Output the [X, Y] coordinate of the center of the cell containing the given text.  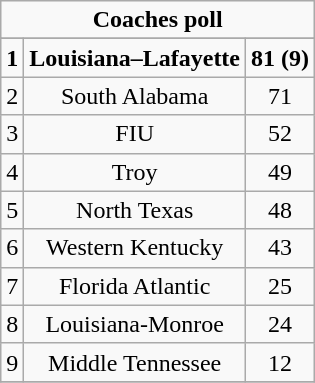
43 [280, 248]
Florida Atlantic [135, 286]
Louisiana-Monroe [135, 324]
South Alabama [135, 96]
6 [12, 248]
71 [280, 96]
5 [12, 210]
North Texas [135, 210]
12 [280, 362]
Middle Tennessee [135, 362]
49 [280, 172]
Troy [135, 172]
81 (9) [280, 58]
7 [12, 286]
9 [12, 362]
24 [280, 324]
2 [12, 96]
52 [280, 134]
Louisiana–Lafayette [135, 58]
3 [12, 134]
Coaches poll [158, 20]
8 [12, 324]
1 [12, 58]
Western Kentucky [135, 248]
48 [280, 210]
4 [12, 172]
25 [280, 286]
FIU [135, 134]
